Return [X, Y] of the center of cell containing provided text 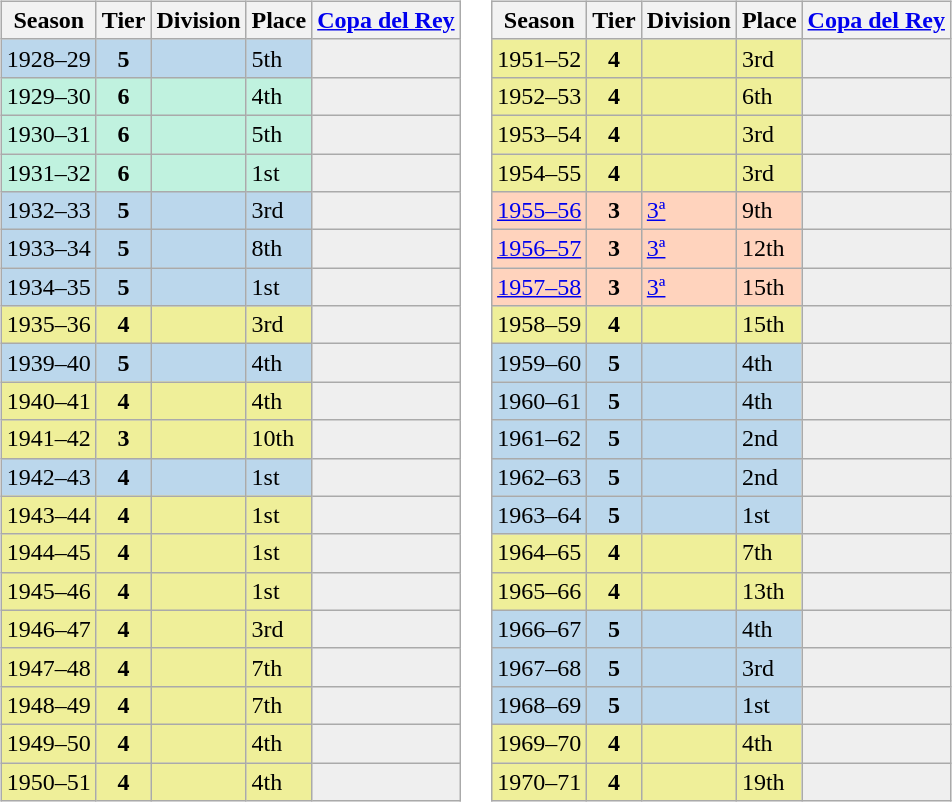
1963–64 [540, 515]
1944–45 [48, 553]
10th [279, 439]
1961–62 [540, 439]
12th [769, 249]
1932–33 [48, 211]
1954–55 [540, 173]
1933–34 [48, 249]
1962–63 [540, 477]
1940–41 [48, 401]
1952–53 [540, 96]
1965–66 [540, 591]
1956–57 [540, 249]
1930–31 [48, 134]
1953–54 [540, 134]
1958–59 [540, 325]
1928–29 [48, 58]
1942–43 [48, 477]
1941–42 [48, 439]
1969–70 [540, 743]
1955–56 [540, 211]
1935–36 [48, 325]
1949–50 [48, 743]
1950–51 [48, 781]
1966–67 [540, 629]
1948–49 [48, 705]
1967–68 [540, 667]
1968–69 [540, 705]
1945–46 [48, 591]
1951–52 [540, 58]
1943–44 [48, 515]
1959–60 [540, 363]
1946–47 [48, 629]
6th [769, 96]
1929–30 [48, 96]
9th [769, 211]
1931–32 [48, 173]
1939–40 [48, 363]
1960–61 [540, 401]
1964–65 [540, 553]
19th [769, 781]
13th [769, 591]
1934–35 [48, 287]
8th [279, 249]
1947–48 [48, 667]
1957–58 [540, 287]
1970–71 [540, 781]
